Provide the (X, Y) coordinate of the cell's center where the given text is located.  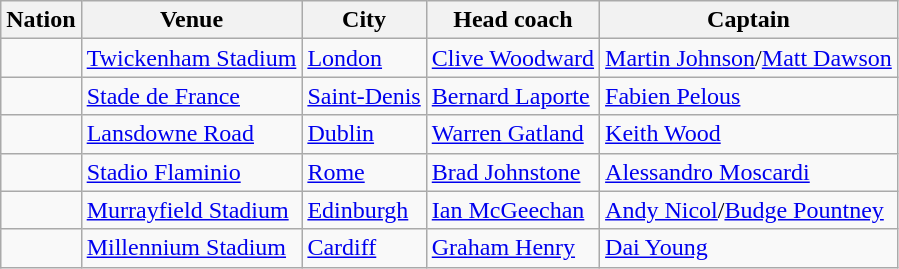
Ian McGeechan (512, 210)
Alessandro Moscardi (749, 172)
Bernard Laporte (512, 96)
Twickenham Stadium (192, 58)
Dublin (364, 134)
Venue (192, 20)
Keith Wood (749, 134)
Stadio Flaminio (192, 172)
Edinburgh (364, 210)
Nation (41, 20)
Rome (364, 172)
Warren Gatland (512, 134)
Saint-Denis (364, 96)
Graham Henry (512, 248)
Millennium Stadium (192, 248)
City (364, 20)
Clive Woodward (512, 58)
Lansdowne Road (192, 134)
Captain (749, 20)
Cardiff (364, 248)
Andy Nicol/Budge Pountney (749, 210)
Murrayfield Stadium (192, 210)
Stade de France (192, 96)
London (364, 58)
Martin Johnson/Matt Dawson (749, 58)
Fabien Pelous (749, 96)
Dai Young (749, 248)
Brad Johnstone (512, 172)
Head coach (512, 20)
